Find where the given text appears and provide that cell's center as (X, Y) coordinate. 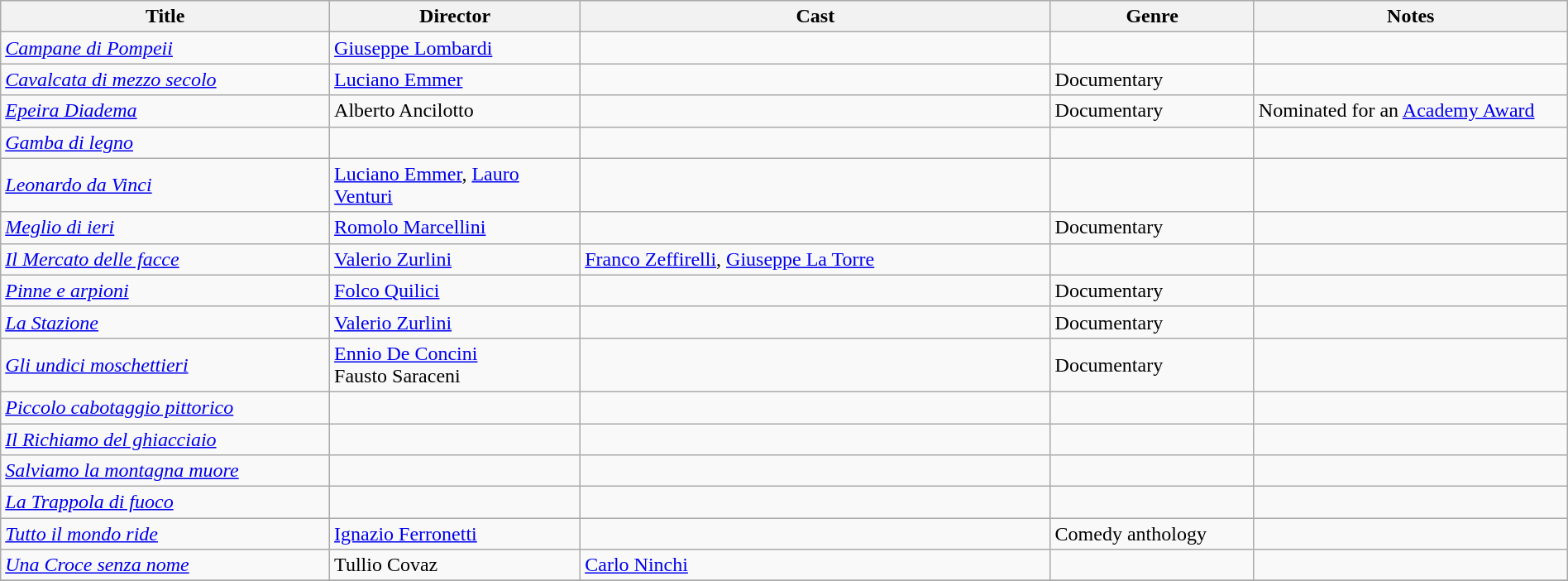
Gamba di legno (165, 142)
Director (455, 17)
Carlo Ninchi (815, 565)
Salviamo la montagna muore (165, 471)
Il Richiamo del ghiacciaio (165, 439)
Cast (815, 17)
Campane di Pompeii (165, 48)
Franco Zeffirelli, Giuseppe La Torre (815, 259)
Piccolo cabotaggio pittorico (165, 407)
Tullio Covaz (455, 565)
Cavalcata di mezzo secolo (165, 79)
Meglio di ieri (165, 228)
Comedy anthology (1152, 534)
Folco Quilici (455, 290)
Notes (1411, 17)
Gli undici moschettieri (165, 364)
La Stazione (165, 322)
Leonardo da Vinci (165, 185)
Alberto Ancilotto (455, 111)
Ignazio Ferronetti (455, 534)
Genre (1152, 17)
Una Croce senza nome (165, 565)
La Trappola di fuoco (165, 502)
Tutto il mondo ride (165, 534)
Nominated for an Academy Award (1411, 111)
Luciano Emmer, Lauro Venturi (455, 185)
Ennio De ConciniFausto Saraceni (455, 364)
Epeira Diadema (165, 111)
Pinne e arpioni (165, 290)
Il Mercato delle facce (165, 259)
Giuseppe Lombardi (455, 48)
Title (165, 17)
Romolo Marcellini (455, 228)
Luciano Emmer (455, 79)
